Extract the (x, y) coordinate from the center of the cell holding the provided text.  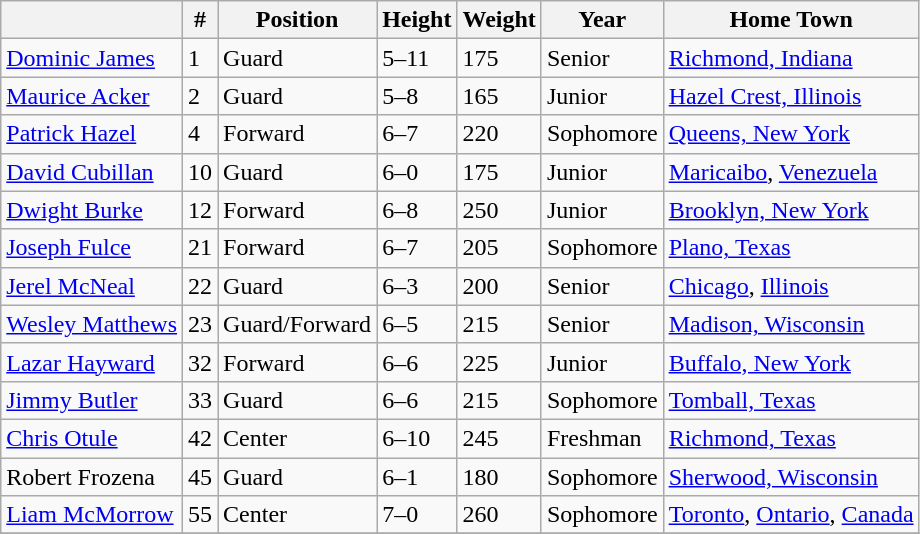
Home Town (791, 20)
260 (499, 515)
Liam McMorrow (92, 515)
Richmond, Texas (791, 438)
250 (499, 210)
5–11 (417, 58)
Wesley Matthews (92, 324)
Patrick Hazel (92, 134)
Dwight Burke (92, 210)
Robert Frozena (92, 477)
Freshman (602, 438)
1 (200, 58)
Lazar Hayward (92, 362)
Maricaibo, Venezuela (791, 172)
6–3 (417, 286)
225 (499, 362)
180 (499, 477)
# (200, 20)
245 (499, 438)
45 (200, 477)
6–8 (417, 210)
Dominic James (92, 58)
165 (499, 96)
205 (499, 248)
Joseph Fulce (92, 248)
Hazel Crest, Illinois (791, 96)
Sherwood, Wisconsin (791, 477)
22 (200, 286)
7–0 (417, 515)
Buffalo, New York (791, 362)
Weight (499, 20)
Queens, New York (791, 134)
Brooklyn, New York (791, 210)
10 (200, 172)
5–8 (417, 96)
Height (417, 20)
42 (200, 438)
Madison, Wisconsin (791, 324)
David Cubillan (92, 172)
220 (499, 134)
Maurice Acker (92, 96)
6–0 (417, 172)
Jerel McNeal (92, 286)
Position (298, 20)
Toronto, Ontario, Canada (791, 515)
6–1 (417, 477)
6–5 (417, 324)
12 (200, 210)
33 (200, 400)
4 (200, 134)
21 (200, 248)
Richmond, Indiana (791, 58)
200 (499, 286)
6–10 (417, 438)
Guard/Forward (298, 324)
23 (200, 324)
Chicago, Illinois (791, 286)
32 (200, 362)
55 (200, 515)
Jimmy Butler (92, 400)
2 (200, 96)
Year (602, 20)
Plano, Texas (791, 248)
Chris Otule (92, 438)
Tomball, Texas (791, 400)
